Find where the given text appears and provide that cell's center as (X, Y) coordinate. 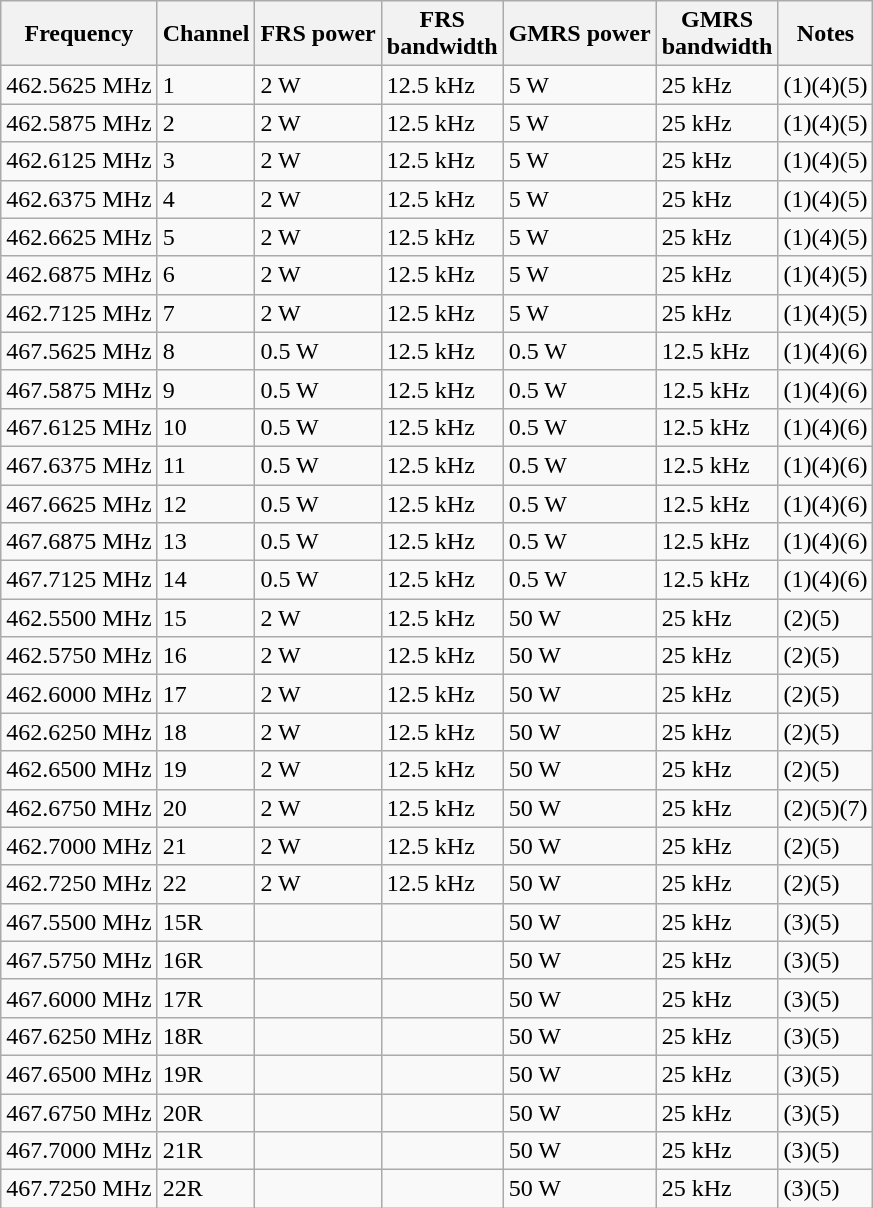
16R (206, 960)
22R (206, 1189)
GMRS power (580, 34)
4 (206, 199)
2 (206, 123)
15 (206, 618)
467.5625 MHz (79, 351)
467.6625 MHz (79, 503)
462.6000 MHz (79, 694)
Channel (206, 34)
7 (206, 313)
16 (206, 656)
467.5750 MHz (79, 960)
1 (206, 85)
20 (206, 808)
Notes (826, 34)
462.5625 MHz (79, 85)
(2)(5)(7) (826, 808)
462.6625 MHz (79, 237)
467.6000 MHz (79, 998)
467.6375 MHz (79, 465)
462.7000 MHz (79, 846)
462.6500 MHz (79, 770)
467.6250 MHz (79, 1036)
3 (206, 161)
Frequency (79, 34)
467.6500 MHz (79, 1074)
467.5500 MHz (79, 922)
467.7125 MHz (79, 580)
FRSbandwidth (442, 34)
10 (206, 427)
18 (206, 732)
467.6875 MHz (79, 542)
19R (206, 1074)
467.5875 MHz (79, 389)
462.6750 MHz (79, 808)
462.5500 MHz (79, 618)
462.6250 MHz (79, 732)
467.7000 MHz (79, 1151)
13 (206, 542)
21 (206, 846)
467.7250 MHz (79, 1189)
15R (206, 922)
467.6750 MHz (79, 1113)
8 (206, 351)
462.7250 MHz (79, 884)
462.7125 MHz (79, 313)
19 (206, 770)
21R (206, 1151)
22 (206, 884)
17 (206, 694)
12 (206, 503)
11 (206, 465)
18R (206, 1036)
14 (206, 580)
5 (206, 237)
462.6875 MHz (79, 275)
462.6125 MHz (79, 161)
GMRSbandwidth (717, 34)
FRS power (318, 34)
20R (206, 1113)
462.5750 MHz (79, 656)
462.5875 MHz (79, 123)
9 (206, 389)
6 (206, 275)
17R (206, 998)
467.6125 MHz (79, 427)
462.6375 MHz (79, 199)
